Provide the (X, Y) coordinate of the cell's center where the given text is located.  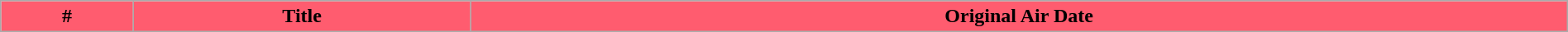
Title (302, 16)
# (67, 16)
Original Air Date (1019, 16)
